Identify which cell holds the provided text, then report its [X, Y] central coordinate. 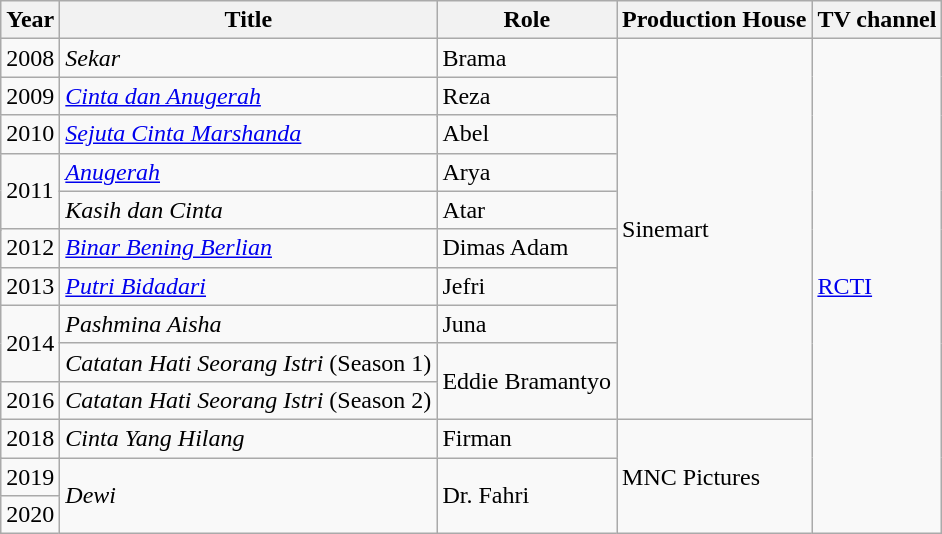
Kasih dan Cinta [248, 210]
Eddie Bramantyo [527, 381]
2013 [30, 286]
2009 [30, 96]
Atar [527, 210]
2011 [30, 191]
Dimas Adam [527, 248]
Arya [527, 172]
Cinta Yang Hilang [248, 438]
Dr. Fahri [527, 496]
Production House [714, 20]
Sekar [248, 58]
Sinemart [714, 230]
2016 [30, 400]
2014 [30, 343]
Jefri [527, 286]
Year [30, 20]
Pashmina Aisha [248, 324]
2020 [30, 515]
2010 [30, 134]
Sejuta Cinta Marshanda [248, 134]
Cinta dan Anugerah [248, 96]
Catatan Hati Seorang Istri (Season 2) [248, 400]
Juna [527, 324]
Putri Bidadari [248, 286]
Reza [527, 96]
TV channel [877, 20]
2012 [30, 248]
Catatan Hati Seorang Istri (Season 1) [248, 362]
2008 [30, 58]
MNC Pictures [714, 476]
Binar Bening Berlian [248, 248]
Firman [527, 438]
RCTI [877, 286]
Role [527, 20]
Brama [527, 58]
Dewi [248, 496]
Anugerah [248, 172]
Abel [527, 134]
2019 [30, 477]
Title [248, 20]
2018 [30, 438]
